Locate the cell with the specified text and output its [X, Y] center coordinate. 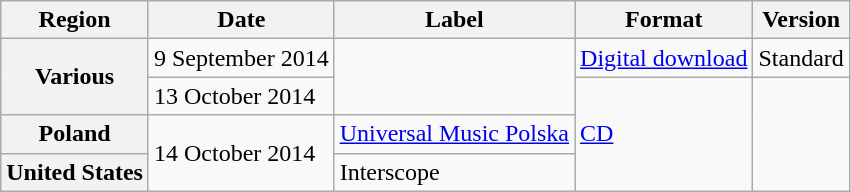
Format [664, 20]
Poland [75, 134]
Universal Music Polska [454, 134]
Region [75, 20]
Label [454, 20]
Digital download [664, 58]
9 September 2014 [241, 58]
CD [664, 134]
14 October 2014 [241, 153]
Various [75, 77]
Date [241, 20]
13 October 2014 [241, 96]
Interscope [454, 172]
Version [801, 20]
Standard [801, 58]
United States [75, 172]
